Detect which cell encompasses the target text, then output its (X, Y) center coordinate. 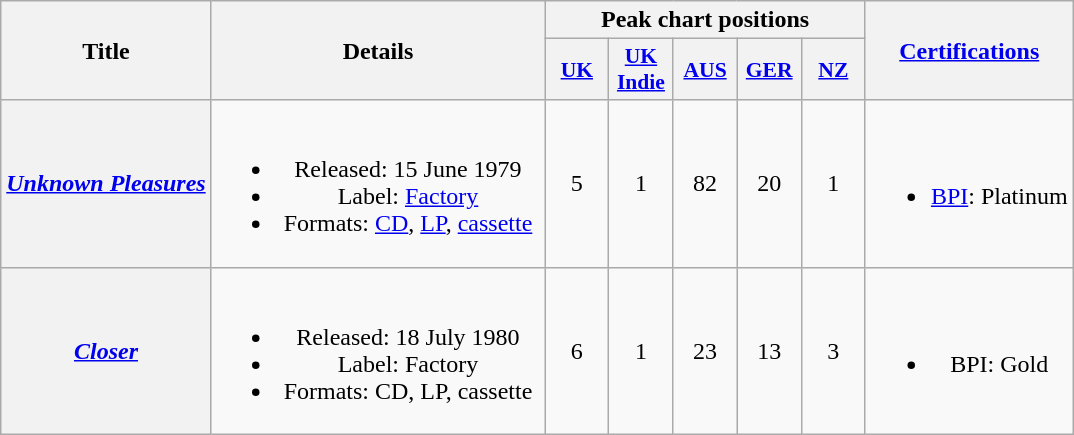
NZ (833, 70)
UK (577, 70)
Released: 15 June 1979Label: FactoryFormats: CD, LP, cassette (378, 184)
Released: 18 July 1980Label: FactoryFormats: CD, LP, cassette (378, 350)
5 (577, 184)
20 (769, 184)
23 (705, 350)
Details (378, 50)
13 (769, 350)
GER (769, 70)
Closer (106, 350)
6 (577, 350)
3 (833, 350)
82 (705, 184)
Certifications (969, 50)
AUS (705, 70)
UK Indie (641, 70)
BPI: Gold (969, 350)
Unknown Pleasures (106, 184)
Peak chart positions (706, 20)
BPI: Platinum (969, 184)
Title (106, 50)
